Return [X, Y] of the center of cell containing provided text 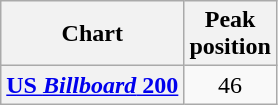
Peakposition [230, 34]
US Billboard 200 [92, 85]
Chart [92, 34]
46 [230, 85]
